Return (x, y) of the center of cell containing provided text 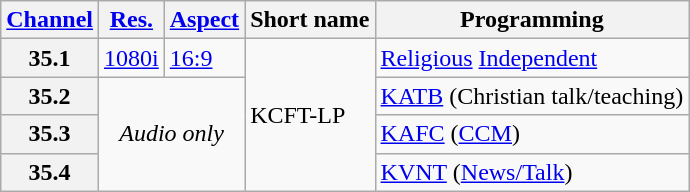
35.3 (50, 134)
35.1 (50, 58)
Aspect (204, 20)
KVNT (News/Talk) (532, 172)
KCFT-LP (310, 115)
1080i (132, 58)
35.2 (50, 96)
Religious Independent (532, 58)
16:9 (204, 58)
Audio only (172, 134)
KATB (Christian talk/teaching) (532, 96)
Channel (50, 20)
Programming (532, 20)
Short name (310, 20)
35.4 (50, 172)
KAFC (CCM) (532, 134)
Res. (132, 20)
